Determine the [x, y] coordinate at the center of the cell enclosing the given text.  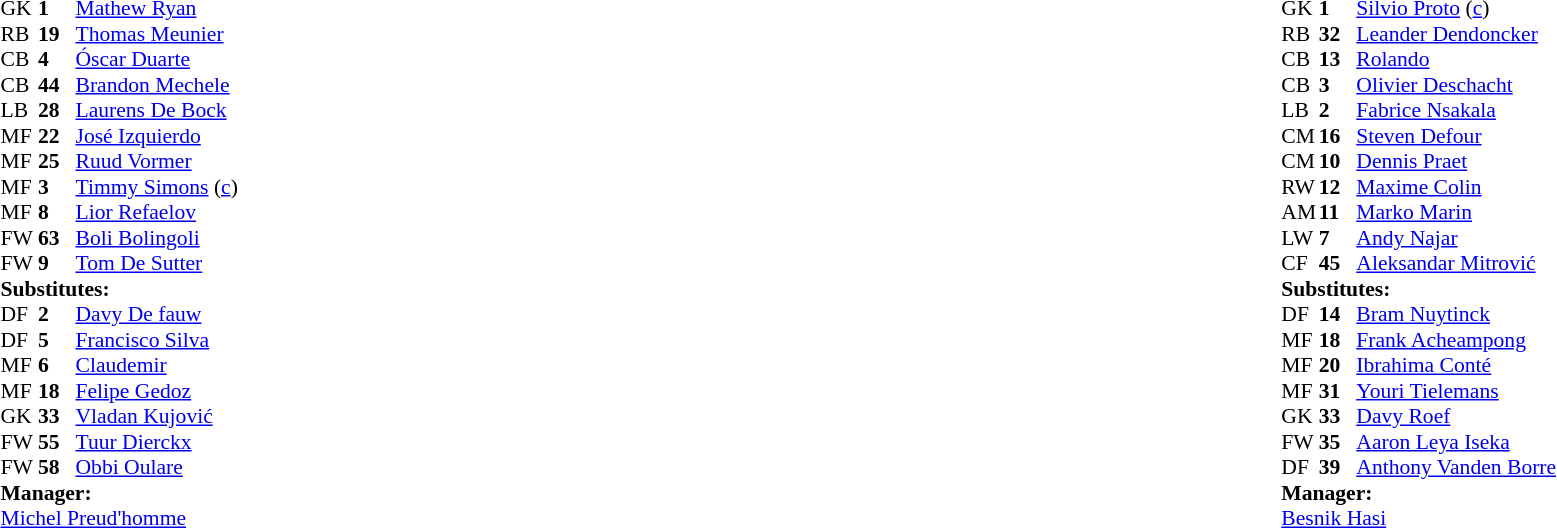
Francisco Silva [157, 340]
Steven Defour [1456, 136]
Lior Refaelov [157, 213]
CF [1300, 263]
31 [1338, 391]
35 [1338, 442]
11 [1338, 213]
Andy Najar [1456, 238]
Vladan Kujović [157, 417]
7 [1338, 238]
10 [1338, 161]
5 [57, 340]
Bram Nuytinck [1456, 315]
45 [1338, 263]
Brandon Mechele [157, 85]
Felipe Gedoz [157, 391]
Rolando [1456, 59]
19 [57, 34]
Thomas Meunier [157, 34]
Claudemir [157, 365]
22 [57, 136]
Dennis Praet [1456, 161]
20 [1338, 365]
Boli Bolingoli [157, 238]
58 [57, 467]
RW [1300, 187]
Aleksandar Mitrović [1456, 263]
39 [1338, 467]
25 [57, 161]
12 [1338, 187]
Davy De fauw [157, 315]
Davy Roef [1456, 417]
8 [57, 213]
14 [1338, 315]
Marko Marin [1456, 213]
Olivier Deschacht [1456, 85]
Tuur Dierckx [157, 442]
AM [1300, 213]
Ruud Vormer [157, 161]
Laurens De Bock [157, 111]
Ibrahima Conté [1456, 365]
Leander Dendoncker [1456, 34]
Aaron Leya Iseka [1456, 442]
13 [1338, 59]
Anthony Vanden Borre [1456, 467]
32 [1338, 34]
6 [57, 365]
Óscar Duarte [157, 59]
Tom De Sutter [157, 263]
Maxime Colin [1456, 187]
63 [57, 238]
Timmy Simons (c) [157, 187]
4 [57, 59]
Frank Acheampong [1456, 340]
9 [57, 263]
16 [1338, 136]
28 [57, 111]
Obbi Oulare [157, 467]
44 [57, 85]
Fabrice Nsakala [1456, 111]
Youri Tielemans [1456, 391]
55 [57, 442]
José Izquierdo [157, 136]
LW [1300, 238]
